Identify which cell holds the provided text, then report its (x, y) central coordinate. 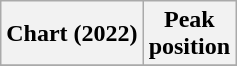
Peakposition (189, 34)
Chart (2022) (72, 34)
